Return (x, y) of the center of cell containing provided text 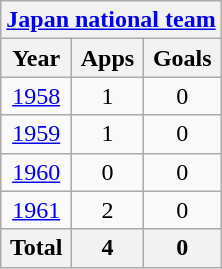
1961 (36, 210)
1959 (36, 134)
Total (36, 248)
Apps (108, 58)
Year (36, 58)
1958 (36, 96)
Japan national team (111, 20)
1960 (36, 172)
4 (108, 248)
2 (108, 210)
Goals (182, 58)
